Locate the cell with the specified text and output its [x, y] center coordinate. 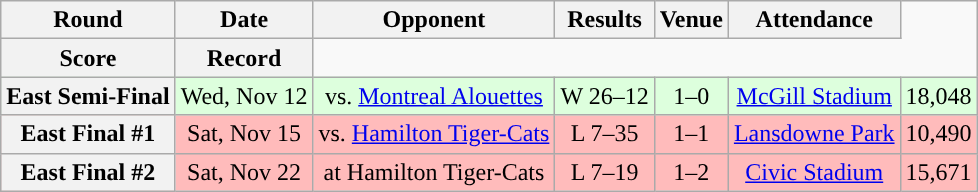
East Semi-Final [88, 96]
Round [88, 20]
18,048 [938, 96]
Date [244, 20]
Venue [691, 20]
1–2 [691, 172]
McGill Stadium [814, 96]
at Hamilton Tiger-Cats [434, 172]
East Final #2 [88, 172]
1–1 [691, 134]
L 7–19 [604, 172]
1–0 [691, 96]
Civic Stadium [814, 172]
15,671 [938, 172]
Sat, Nov 22 [244, 172]
L 7–35 [604, 134]
Results [604, 20]
W 26–12 [604, 96]
vs. Hamilton Tiger-Cats [434, 134]
Wed, Nov 12 [244, 96]
Opponent [434, 20]
Lansdowne Park [814, 134]
Sat, Nov 15 [244, 134]
Attendance [814, 20]
Record [244, 58]
10,490 [938, 134]
Score [88, 58]
East Final #1 [88, 134]
vs. Montreal Alouettes [434, 96]
